For the text-containing cell, return its midpoint in [X, Y] coordinate format. 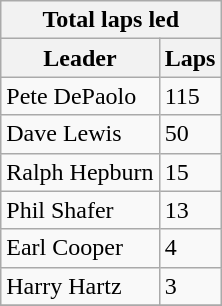
Phil Shafer [80, 210]
Ralph Hepburn [80, 172]
Total laps led [111, 20]
Harry Hartz [80, 286]
50 [190, 134]
3 [190, 286]
Earl Cooper [80, 248]
Leader [80, 58]
115 [190, 96]
4 [190, 248]
Laps [190, 58]
15 [190, 172]
13 [190, 210]
Pete DePaolo [80, 96]
Dave Lewis [80, 134]
